For the text-containing cell, return its midpoint in [x, y] coordinate format. 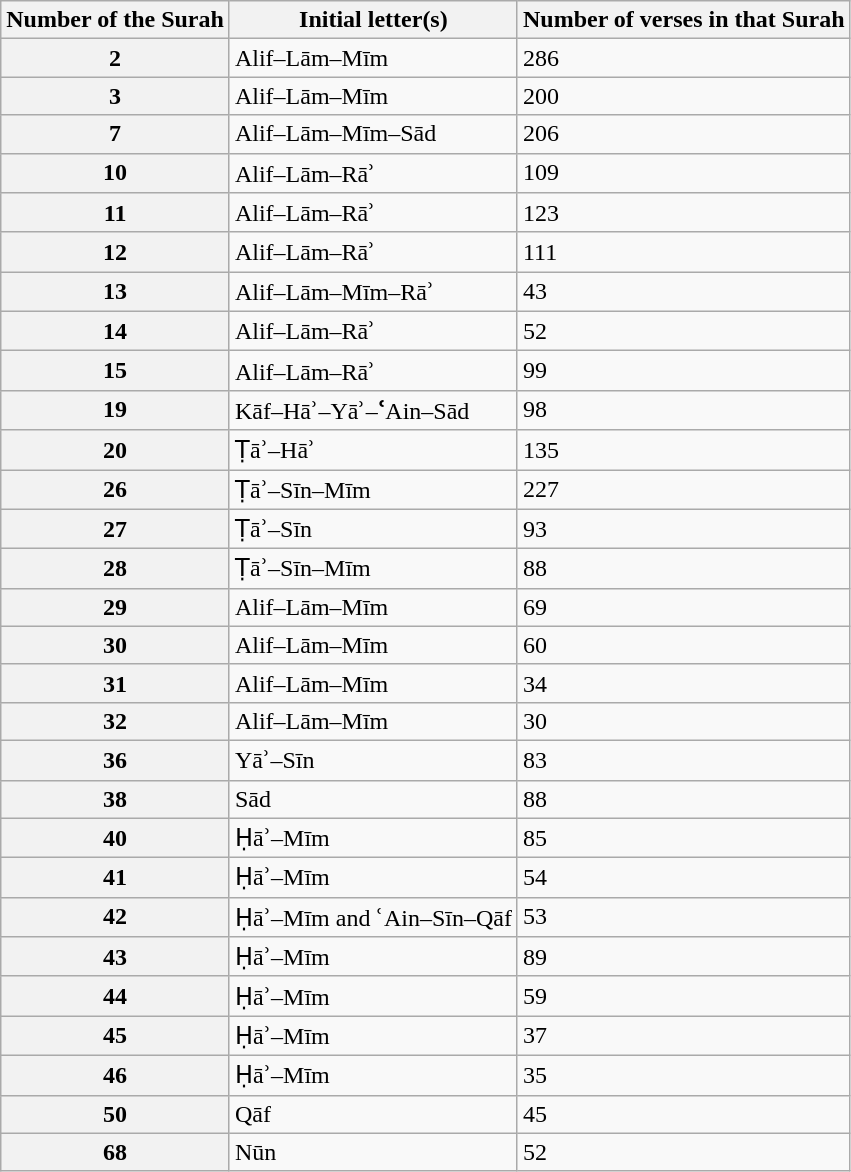
83 [684, 760]
Number of verses in that Surah [684, 20]
36 [116, 760]
53 [684, 917]
111 [684, 252]
200 [684, 96]
38 [116, 799]
50 [116, 1114]
Alif–Lām–Mīm–Rāʾ [373, 292]
Ṭāʾ–Hāʾ [373, 450]
123 [684, 213]
286 [684, 58]
206 [684, 134]
44 [116, 996]
Alif–Lām–Mīm–Sād [373, 134]
227 [684, 490]
2 [116, 58]
Nūn [373, 1152]
98 [684, 410]
69 [684, 607]
10 [116, 173]
26 [116, 490]
7 [116, 134]
109 [684, 173]
28 [116, 569]
89 [684, 957]
99 [684, 371]
Number of the Surah [116, 20]
Kāf–Hāʾ–Yāʾ–ʿAin–Sād [373, 410]
59 [684, 996]
35 [684, 1075]
Yāʾ–Sīn [373, 760]
46 [116, 1075]
29 [116, 607]
41 [116, 878]
34 [684, 683]
42 [116, 917]
40 [116, 838]
20 [116, 450]
27 [116, 529]
12 [116, 252]
37 [684, 1036]
68 [116, 1152]
31 [116, 683]
135 [684, 450]
Sād [373, 799]
Ḥāʾ–Mīm and ʿAin–Sīn–Qāf [373, 917]
13 [116, 292]
19 [116, 410]
85 [684, 838]
Initial letter(s) [373, 20]
93 [684, 529]
15 [116, 371]
14 [116, 331]
3 [116, 96]
Ṭāʾ–Sīn [373, 529]
54 [684, 878]
32 [116, 721]
60 [684, 645]
Qāf [373, 1114]
11 [116, 213]
